Detect which cell encompasses the target text, then output its [X, Y] center coordinate. 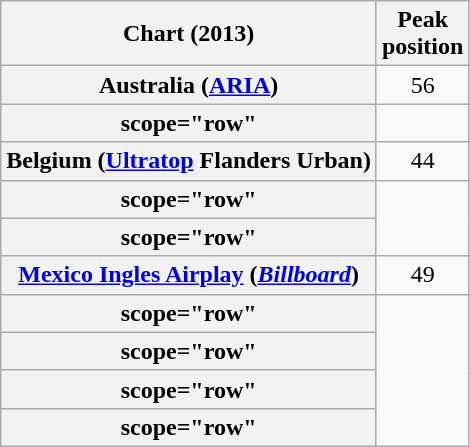
56 [422, 85]
Belgium (Ultratop Flanders Urban) [189, 161]
Chart (2013) [189, 34]
Australia (ARIA) [189, 85]
49 [422, 275]
Peakposition [422, 34]
Mexico Ingles Airplay (Billboard) [189, 275]
44 [422, 161]
